Provide the (x, y) coordinate of the cell's center where the given text is located.  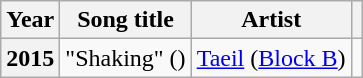
Taeil (Block B) (271, 58)
Artist (271, 20)
Year (30, 20)
2015 (30, 58)
Song title (126, 20)
"Shaking" () (126, 58)
